For the text-containing cell, return its midpoint in (x, y) coordinate format. 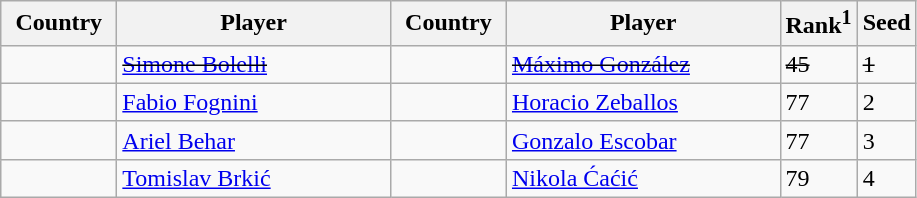
Simone Bolelli (254, 64)
79 (818, 178)
Nikola Ćaćić (643, 178)
Fabio Fognini (254, 102)
1 (886, 64)
3 (886, 140)
Gonzalo Escobar (643, 140)
2 (886, 102)
4 (886, 178)
Rank1 (818, 24)
Máximo González (643, 64)
Horacio Zeballos (643, 102)
45 (818, 64)
Ariel Behar (254, 140)
Seed (886, 24)
Tomislav Brkić (254, 178)
